For the text-containing cell, return its midpoint in [X, Y] coordinate format. 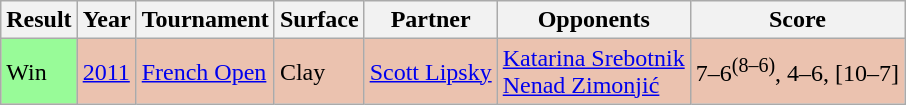
Surface [319, 20]
Score [797, 20]
Opponents [594, 20]
Year [106, 20]
Scott Lipsky [430, 72]
Clay [319, 72]
Win [39, 72]
Katarina Srebotnik Nenad Zimonjić [594, 72]
French Open [205, 72]
Tournament [205, 20]
Partner [430, 20]
2011 [106, 72]
Result [39, 20]
7–6(8–6), 4–6, [10–7] [797, 72]
